Identify which cell holds the provided text, then report its [X, Y] central coordinate. 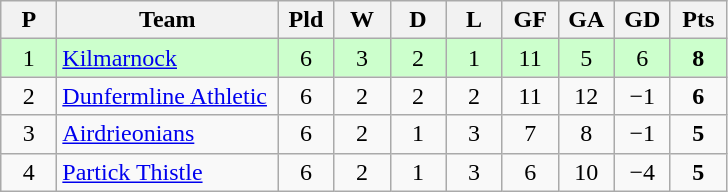
Pts [698, 20]
Airdrieonians [168, 134]
Pld [306, 20]
GD [642, 20]
W [362, 20]
D [418, 20]
P [29, 20]
GF [530, 20]
−4 [642, 172]
Team [168, 20]
L [474, 20]
Partick Thistle [168, 172]
GA [586, 20]
10 [586, 172]
12 [586, 96]
Kilmarnock [168, 58]
Dunfermline Athletic [168, 96]
7 [530, 134]
4 [29, 172]
